Identify which cell holds the provided text, then report its (x, y) central coordinate. 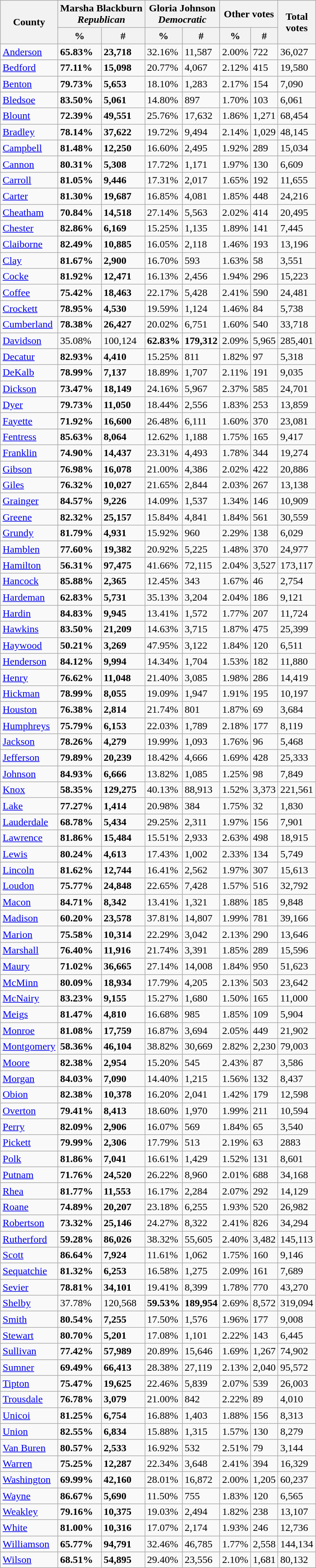
Tipton (29, 1383)
40.13% (163, 790)
84.71% (79, 902)
1.94% (235, 277)
1.63% (235, 260)
Davidson (29, 341)
82.86% (79, 228)
Warren (29, 1463)
69.49% (79, 1367)
8,279 (297, 1431)
79,003 (297, 1047)
Madison (29, 918)
16.17% (163, 1191)
48,145 (297, 132)
9,121 (297, 597)
23,081 (297, 421)
Fayette (29, 421)
131 (265, 1159)
76.38% (79, 709)
539 (265, 1383)
143 (265, 1335)
71.02% (79, 966)
60.20% (79, 918)
10,885 (123, 244)
Lincoln (29, 870)
5,318 (297, 357)
80.31% (79, 164)
30,559 (297, 517)
2.10% (235, 1560)
2,495 (201, 148)
25.76% (163, 116)
20.02% (163, 325)
3,122 (201, 645)
76.40% (79, 950)
414 (265, 212)
24,481 (297, 293)
20.92% (163, 549)
3,079 (123, 1399)
21.40% (163, 677)
18.42% (163, 758)
19.03% (163, 1512)
11,724 (297, 613)
28.01% (163, 1479)
12,736 (297, 1528)
897 (201, 100)
211 (265, 1111)
532 (201, 1447)
59.53% (163, 1303)
428 (265, 758)
Dyer (29, 405)
16.87% (163, 1031)
1,124 (201, 309)
2,844 (201, 485)
2,311 (201, 822)
76.98% (79, 469)
2,556 (201, 405)
8,601 (297, 1159)
37.81% (163, 918)
16.58% (163, 1271)
21.65% (163, 485)
2.18% (235, 725)
Sullivan (29, 1351)
81.62% (79, 870)
7,041 (123, 1159)
2,754 (297, 581)
13,196 (297, 244)
2,562 (201, 870)
13,138 (297, 485)
1.98% (235, 677)
Washington (29, 1479)
75.79% (79, 725)
7,924 (123, 1255)
38.82% (163, 1047)
16.20% (163, 1095)
2,456 (201, 277)
5,563 (201, 212)
Chester (29, 228)
84.03% (79, 1079)
1,093 (201, 742)
Johnson (29, 774)
84.93% (79, 774)
Wayne (29, 1496)
2.51% (235, 1447)
Franklin (29, 453)
Van Buren (29, 1447)
Pickett (29, 1143)
15.20% (163, 1063)
60,237 (297, 1479)
9,994 (123, 661)
59.28% (79, 1239)
Totalvotes (297, 22)
42,160 (123, 1479)
1,537 (201, 501)
1,707 (201, 373)
55,605 (201, 1239)
15,223 (297, 277)
593 (201, 260)
2,814 (123, 709)
585 (265, 389)
5,738 (297, 309)
21,902 (297, 1031)
6,255 (201, 1207)
17.07% (163, 1528)
49,551 (123, 116)
81.08% (79, 1031)
Fentress (29, 437)
Weakley (29, 1512)
12,287 (123, 1463)
2.11% (235, 373)
11,916 (123, 950)
6,511 (297, 645)
498 (265, 838)
72,115 (201, 565)
2883 (297, 1143)
475 (265, 629)
14.63% (163, 629)
Lewis (29, 854)
76.78% (79, 1399)
6,153 (123, 725)
14.34% (163, 661)
1,215 (201, 1079)
69.99% (79, 1479)
10,909 (297, 501)
84 (265, 309)
1,403 (201, 1415)
8,313 (297, 1415)
12,471 (123, 277)
5,839 (201, 1383)
18,463 (123, 293)
78.38% (79, 325)
Bedford (29, 68)
80.09% (79, 983)
4,010 (297, 1399)
1,271 (265, 116)
4,931 (123, 533)
161 (265, 1271)
11,655 (297, 180)
20,495 (297, 212)
23,718 (123, 52)
4,530 (123, 309)
781 (265, 918)
129,275 (123, 790)
23,556 (201, 1560)
86.67% (79, 1496)
2,558 (265, 1544)
66,413 (123, 1367)
285,401 (297, 341)
2,954 (123, 1063)
561 (265, 517)
4,386 (201, 469)
11,048 (123, 677)
394 (265, 1463)
5,653 (123, 84)
16,872 (201, 1479)
290 (265, 934)
22.17% (163, 293)
9,417 (297, 437)
63 (265, 1143)
79.16% (79, 1512)
81.30% (79, 196)
87 (265, 1063)
384 (201, 806)
74.90% (79, 453)
Hamilton (29, 565)
Putnam (29, 1175)
16,329 (297, 1463)
2.12% (235, 68)
65.83% (79, 52)
18,915 (297, 838)
9,155 (123, 999)
8,055 (123, 693)
65.77% (79, 1544)
2.82% (235, 1047)
Other votes (249, 14)
Giles (29, 485)
1.92% (235, 148)
33,718 (297, 325)
15,596 (297, 950)
19,274 (297, 453)
1.42% (235, 1095)
Shelby (29, 1303)
Sequatchie (29, 1271)
Cumberland (29, 325)
20.89% (163, 1351)
25,146 (123, 1223)
Greene (29, 517)
1,205 (265, 1479)
826 (265, 1223)
Rutherford (29, 1239)
58.35% (79, 790)
9,945 (123, 613)
Grainger (29, 501)
78.26% (79, 742)
Knox (29, 790)
11,587 (201, 52)
Marshall (29, 950)
811 (201, 357)
79.41% (79, 1111)
5,731 (123, 597)
23.31% (163, 453)
18.10% (163, 84)
Polk (29, 1159)
Benton (29, 84)
307 (265, 870)
81.48% (79, 148)
842 (201, 1399)
950 (265, 966)
3,269 (123, 645)
4,205 (201, 983)
192 (265, 180)
80.54% (79, 1319)
4,081 (201, 196)
15,613 (297, 870)
8,322 (201, 1223)
Moore (29, 1063)
207 (265, 613)
344 (265, 453)
15.84% (163, 517)
7,428 (201, 886)
Unicoi (29, 1415)
16.70% (163, 260)
19.41% (163, 1287)
2,284 (201, 1191)
86.64% (79, 1255)
2,906 (123, 1127)
1,315 (201, 1431)
84.12% (79, 661)
2,365 (123, 581)
2.03% (235, 485)
8,064 (123, 437)
5,434 (123, 822)
13,646 (297, 934)
6,029 (297, 533)
97,475 (123, 565)
18.89% (163, 373)
2,900 (123, 260)
8,119 (297, 725)
43,270 (297, 1287)
70.84% (79, 212)
26.48% (163, 421)
14.09% (163, 501)
3,586 (297, 1063)
221,561 (297, 790)
2.01% (235, 1175)
688 (265, 1175)
516 (265, 886)
58 (265, 260)
Henderson (29, 661)
16.60% (163, 148)
32.46% (163, 1544)
2.14% (235, 132)
16.88% (163, 1415)
Lauderdale (29, 822)
17,759 (123, 1031)
32,792 (297, 886)
3,085 (201, 677)
88,913 (201, 790)
Cheatham (29, 212)
5,904 (297, 1015)
449 (265, 1031)
13,859 (297, 405)
72.39% (79, 116)
Jefferson (29, 758)
4,810 (123, 1015)
1,283 (201, 84)
16.61% (163, 1159)
15,098 (123, 68)
5,749 (297, 854)
319,094 (297, 1303)
80.24% (79, 854)
1,704 (201, 661)
73.32% (79, 1223)
770 (265, 1287)
16.07% (163, 1127)
23,578 (123, 918)
25,399 (297, 629)
1.48% (235, 549)
14.80% (163, 100)
422 (265, 469)
22.65% (163, 886)
182 (265, 661)
14,419 (297, 677)
2,230 (265, 1047)
2,174 (201, 1528)
Gloria JohnsonDemocratic (182, 14)
24,848 (123, 886)
Roane (29, 1207)
1.86% (235, 116)
109 (265, 1015)
79 (265, 1447)
138 (265, 533)
1,135 (201, 228)
10,027 (123, 485)
6,754 (123, 1415)
1,429 (201, 1159)
94,791 (123, 1544)
1.53% (235, 661)
22.29% (163, 934)
1.70% (235, 100)
77.11% (79, 68)
Campbell (29, 148)
1.25% (235, 774)
6,253 (123, 1271)
134 (265, 854)
1.65% (235, 180)
146 (265, 501)
Montgomery (29, 1047)
186 (265, 597)
154 (265, 84)
82.49% (79, 244)
160 (265, 1255)
Marsha BlackburnRepublican (101, 14)
81.92% (79, 277)
22.34% (163, 1463)
9,226 (123, 501)
68,454 (297, 116)
540 (265, 325)
Anderson (29, 52)
9,446 (123, 180)
2,040 (265, 1367)
10,316 (123, 1528)
238 (265, 1512)
18.60% (163, 1111)
569 (201, 1127)
6,061 (297, 100)
81.05% (79, 180)
Blount (29, 116)
Hancock (29, 581)
30,669 (201, 1047)
1.56% (235, 1079)
4,841 (201, 517)
Sevier (29, 1287)
16,078 (123, 469)
27,119 (201, 1367)
185 (265, 902)
120,568 (123, 1303)
19,625 (123, 1383)
23.18% (163, 1207)
1,680 (201, 999)
76.32% (79, 485)
82.93% (79, 357)
95,572 (297, 1367)
100,124 (123, 341)
2,017 (201, 180)
Smith (29, 1319)
1,947 (201, 693)
24,701 (297, 389)
8,342 (123, 902)
5,308 (123, 164)
5,468 (297, 742)
Humphreys (29, 725)
74,902 (297, 1351)
13.82% (163, 774)
Gibson (29, 469)
89 (265, 1399)
3,551 (297, 260)
3,715 (201, 629)
343 (201, 581)
7,137 (123, 373)
Clay (29, 260)
34,168 (297, 1175)
5,201 (123, 1335)
16.68% (163, 1015)
1,321 (201, 902)
7,689 (297, 1271)
Loudon (29, 886)
513 (201, 1143)
11,553 (123, 1191)
78.81% (79, 1287)
26,003 (297, 1383)
296 (265, 277)
8,437 (297, 1079)
14,518 (123, 212)
85.88% (79, 581)
12,744 (123, 870)
1,572 (201, 613)
Claiborne (29, 244)
10,314 (123, 934)
Decatur (29, 357)
246 (265, 1528)
Crockett (29, 309)
58.36% (79, 1047)
80.70% (79, 1335)
11,050 (123, 405)
Rhea (29, 1191)
6,111 (201, 421)
3,482 (265, 1239)
16,600 (123, 421)
Henry (29, 677)
15.27% (163, 999)
24.16% (163, 389)
1.91% (235, 693)
White (29, 1528)
11.50% (163, 1496)
Scott (29, 1255)
3,391 (201, 950)
6,751 (201, 325)
20.77% (163, 68)
1,002 (201, 854)
McNairy (29, 999)
17.08% (163, 1335)
144,134 (297, 1544)
Robertson (29, 1223)
26,427 (123, 325)
103 (265, 100)
9,146 (297, 1255)
2.40% (235, 1239)
1.67% (235, 581)
77.27% (79, 806)
4,493 (201, 453)
56.31% (79, 565)
Hickman (29, 693)
75.58% (79, 934)
82.55% (79, 1431)
15.92% (163, 533)
7,849 (297, 774)
17.72% (163, 164)
5,967 (201, 389)
Obion (29, 1095)
24,216 (297, 196)
22.46% (163, 1383)
18,149 (123, 389)
28.38% (163, 1367)
16.05% (163, 244)
Meigs (29, 1015)
81.77% (79, 1191)
41.66% (163, 565)
29.25% (163, 822)
3,527 (265, 565)
10,378 (123, 1095)
3,144 (297, 1447)
1,101 (201, 1335)
50.21% (79, 645)
69 (265, 709)
37,622 (123, 132)
12,250 (123, 148)
19.72% (163, 132)
722 (265, 52)
78.14% (79, 132)
267 (265, 485)
15.51% (163, 838)
80.57% (79, 1447)
35.13% (163, 597)
11,000 (297, 999)
Grundy (29, 533)
DeKalb (29, 373)
85.63% (79, 437)
1,171 (201, 164)
3,373 (265, 790)
11,880 (297, 661)
6,169 (123, 228)
16.13% (163, 277)
1,970 (201, 1111)
21,209 (123, 629)
65 (265, 1127)
81.67% (79, 260)
5,965 (265, 341)
39,166 (297, 918)
20,886 (297, 469)
5,428 (201, 293)
4,067 (201, 68)
22.03% (163, 725)
78.95% (79, 309)
Haywood (29, 645)
26,982 (297, 1207)
2.19% (235, 1143)
Overton (29, 1111)
17,632 (201, 116)
1.50% (235, 999)
1,267 (265, 1351)
Dickson (29, 389)
46,104 (123, 1047)
960 (201, 533)
Stewart (29, 1335)
Union (29, 1431)
16.92% (163, 1447)
179,312 (201, 341)
Hamblen (29, 549)
54,895 (123, 1560)
2.43% (235, 1063)
Monroe (29, 1031)
81.00% (79, 1528)
71.92% (79, 421)
Bradley (29, 132)
10,197 (297, 693)
73.47% (79, 389)
97 (265, 357)
503 (265, 983)
82.09% (79, 1127)
520 (265, 1207)
14,437 (123, 453)
16.41% (163, 870)
46,785 (201, 1544)
Hawkins (29, 629)
47.95% (163, 645)
14.40% (163, 1079)
83.23% (79, 999)
12,598 (297, 1095)
19,382 (123, 549)
32.16% (163, 52)
75.47% (79, 1383)
3,540 (297, 1127)
8,399 (201, 1287)
Jackson (29, 742)
6,565 (297, 1496)
Williamson (29, 1544)
415 (265, 68)
24,520 (123, 1175)
141 (265, 228)
77.60% (79, 549)
Coffee (29, 293)
5,225 (201, 549)
1.96% (235, 1319)
1.89% (235, 228)
6,609 (297, 164)
34,294 (297, 1223)
79.99% (79, 1143)
1,789 (201, 725)
8,960 (201, 1175)
19.09% (163, 693)
Cocke (29, 277)
3,204 (201, 597)
17.43% (163, 854)
2.17% (235, 84)
81.25% (79, 1415)
15.88% (163, 1431)
18,934 (123, 983)
189,954 (201, 1303)
11.61% (163, 1255)
County (29, 22)
2.63% (235, 838)
13,107 (297, 1512)
25,333 (297, 758)
14,129 (297, 1191)
19.99% (163, 742)
51,623 (297, 966)
86,026 (123, 1239)
38.32% (163, 1239)
2,041 (201, 1095)
2.33% (235, 854)
12.45% (163, 581)
14,008 (201, 966)
19,580 (297, 68)
7,901 (297, 822)
Cannon (29, 164)
985 (201, 1015)
36,027 (297, 52)
75.77% (79, 886)
1,576 (201, 1319)
6,834 (123, 1431)
McMinn (29, 983)
10,375 (123, 1512)
2.37% (235, 389)
545 (201, 1063)
1,085 (201, 774)
34,101 (123, 1287)
2,533 (123, 1447)
35.08% (79, 341)
2,118 (201, 244)
68.78% (79, 822)
25,157 (123, 517)
132 (265, 1079)
Lake (29, 806)
2,494 (201, 1512)
17.50% (163, 1319)
12.62% (163, 437)
26.22% (163, 1175)
Houston (29, 709)
6,445 (297, 1335)
292 (265, 1191)
24.27% (163, 1223)
2,306 (123, 1143)
71.76% (79, 1175)
1,681 (265, 1560)
15,484 (123, 838)
Lawrence (29, 838)
75.25% (79, 1463)
Sumner (29, 1367)
Hardeman (29, 597)
36,665 (123, 966)
7,255 (123, 1319)
57,989 (123, 1351)
Marion (29, 934)
20.98% (163, 806)
96 (265, 742)
18.44% (163, 405)
1.76% (235, 742)
Morgan (29, 1079)
590 (265, 293)
81.32% (79, 1271)
77.42% (79, 1351)
1.34% (235, 501)
23,642 (297, 983)
20,239 (123, 758)
145,113 (297, 1239)
Maury (29, 966)
448 (265, 196)
81.47% (79, 1015)
9,494 (201, 132)
10,594 (297, 1111)
Carroll (29, 180)
755 (201, 1496)
801 (201, 709)
1,029 (265, 132)
9,848 (297, 902)
75.42% (79, 293)
15,646 (201, 1351)
74.89% (79, 1207)
32 (265, 806)
24,977 (297, 549)
37.78% (79, 1303)
1,188 (201, 437)
8,572 (265, 1303)
29.40% (163, 1560)
2.05% (235, 1031)
1,830 (297, 806)
76.62% (79, 677)
193 (265, 244)
9,035 (297, 373)
1,275 (201, 1271)
46 (265, 581)
Wilson (29, 1560)
195 (265, 693)
79.89% (79, 758)
2,933 (201, 838)
19.59% (163, 309)
2.29% (235, 533)
Bledsoe (29, 100)
4,279 (123, 742)
20,207 (123, 1207)
17.31% (163, 180)
8,413 (123, 1111)
15,034 (297, 148)
Trousdale (29, 1399)
1,414 (123, 806)
173,117 (297, 565)
80,132 (297, 1560)
1,062 (201, 1255)
7,445 (297, 228)
4,666 (201, 758)
Hardin (29, 613)
Perry (29, 1127)
2.69% (235, 1303)
6,666 (123, 774)
5,061 (123, 100)
4,613 (123, 854)
68.51% (79, 1560)
3,684 (297, 709)
3,648 (201, 1463)
84.83% (79, 613)
98 (265, 774)
Macon (29, 902)
5,690 (123, 1496)
82.32% (79, 517)
286 (265, 677)
9,008 (297, 1319)
179 (265, 1095)
253 (265, 405)
191 (265, 373)
4,410 (123, 357)
14,807 (201, 918)
84.57% (79, 501)
81.79% (79, 533)
3,042 (201, 934)
Carter (29, 196)
16.85% (163, 196)
19,687 (123, 196)
3,694 (201, 1031)
